Detect which cell encompasses the target text, then output its (x, y) center coordinate. 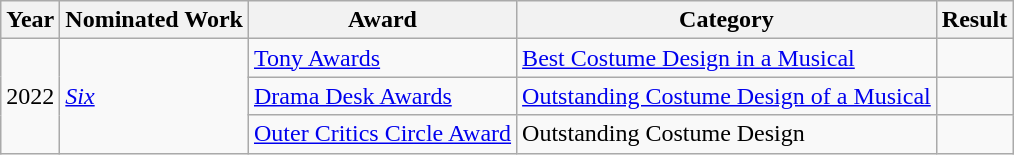
2022 (30, 96)
Outstanding Costume Design (727, 134)
Drama Desk Awards (382, 96)
Outstanding Costume Design of a Musical (727, 96)
Best Costume Design in a Musical (727, 58)
Award (382, 20)
Year (30, 20)
Six (154, 96)
Outer Critics Circle Award (382, 134)
Tony Awards (382, 58)
Result (974, 20)
Nominated Work (154, 20)
Category (727, 20)
